Extract the [X, Y] coordinate from the center of the cell holding the provided text.  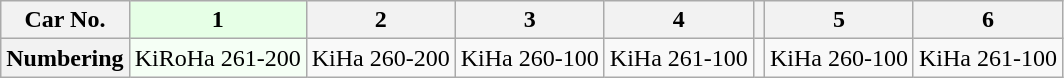
KiRoHa 261-200 [218, 58]
3 [530, 20]
1 [218, 20]
Car No. [65, 20]
5 [838, 20]
Numbering [65, 58]
6 [988, 20]
KiHa 260-200 [380, 58]
4 [678, 20]
2 [380, 20]
